Pinpoint the cell where the given text exists, returning its [x, y] midpoint coordinate. 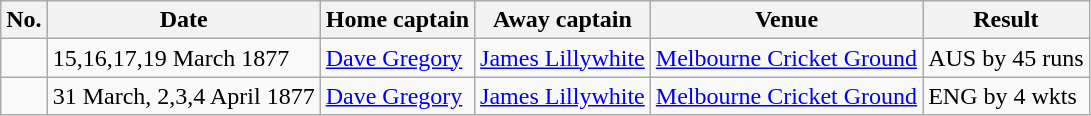
Date [184, 20]
15,16,17,19 March 1877 [184, 58]
Result [1006, 20]
No. [24, 20]
31 March, 2,3,4 April 1877 [184, 96]
AUS by 45 runs [1006, 58]
Home captain [397, 20]
Away captain [563, 20]
Venue [786, 20]
ENG by 4 wkts [1006, 96]
